Output the [x, y] coordinate of the center of the cell containing the given text.  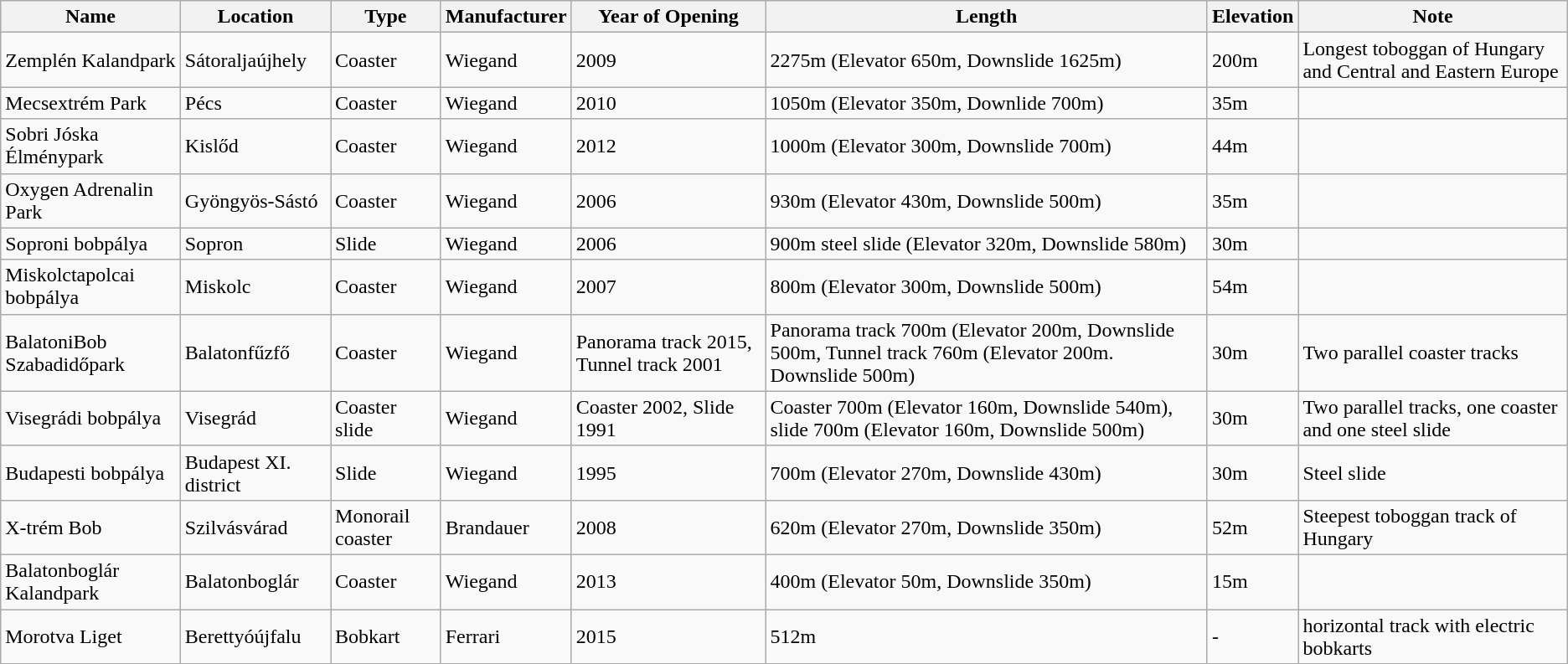
Longest toboggan of Hungary and Central and Eastern Europe [1432, 60]
Year of Opening [668, 17]
BalatoniBob Szabadidőpark [90, 353]
Length [987, 17]
Visegrád [255, 419]
Monorail coaster [386, 528]
2013 [668, 581]
54m [1252, 286]
Berettyóújfalu [255, 636]
Name [90, 17]
1000m (Elevator 300m, Downslide 700m) [987, 146]
2012 [668, 146]
400m (Elevator 50m, Downslide 350m) [987, 581]
Szilvásvárad [255, 528]
200m [1252, 60]
Budapest XI. district [255, 472]
Note [1432, 17]
Panorama track 700m (Elevator 200m, Downslide 500m, Tunnel track 760m (Elevator 200m. Downslide 500m) [987, 353]
620m (Elevator 270m, Downslide 350m) [987, 528]
2010 [668, 103]
2275m (Elevator 650m, Downslide 1625m) [987, 60]
Mecsextrém Park [90, 103]
Miskolctapolcai bobpálya [90, 286]
Steel slide [1432, 472]
Two parallel coaster tracks [1432, 353]
2009 [668, 60]
Zemplén Kalandpark [90, 60]
Steepest toboggan track of Hungary [1432, 528]
Brandauer [506, 528]
Sopron [255, 244]
Morotva Liget [90, 636]
1995 [668, 472]
800m (Elevator 300m, Downslide 500m) [987, 286]
Oxygen Adrenalin Park [90, 201]
Elevation [1252, 17]
Type [386, 17]
Two parallel tracks, one coaster and one steel slide [1432, 419]
Coaster 2002, Slide 1991 [668, 419]
15m [1252, 581]
512m [987, 636]
Sobri Jóska Élménypark [90, 146]
Coaster slide [386, 419]
2015 [668, 636]
Miskolc [255, 286]
Gyöngyös-Sástó [255, 201]
Soproni bobpálya [90, 244]
1050m (Elevator 350m, Downlide 700m) [987, 103]
44m [1252, 146]
X-trém Bob [90, 528]
Ferrari [506, 636]
Manufacturer [506, 17]
Balatonboglár Kalandpark [90, 581]
700m (Elevator 270m, Downslide 430m) [987, 472]
Coaster 700m (Elevator 160m, Downslide 540m), slide 700m (Elevator 160m, Downslide 500m) [987, 419]
Pécs [255, 103]
900m steel slide (Elevator 320m, Downslide 580m) [987, 244]
Location [255, 17]
2008 [668, 528]
Visegrádi bobpálya [90, 419]
2007 [668, 286]
- [1252, 636]
horizontal track with electric bobkarts [1432, 636]
930m (Elevator 430m, Downslide 500m) [987, 201]
Sátoraljaújhely [255, 60]
Budapesti bobpálya [90, 472]
Panorama track 2015, Tunnel track 2001 [668, 353]
Balatonfűzfő [255, 353]
Bobkart [386, 636]
52m [1252, 528]
Kislőd [255, 146]
Balatonboglár [255, 581]
